Extract the [x, y] coordinate from the center of the cell holding the provided text.  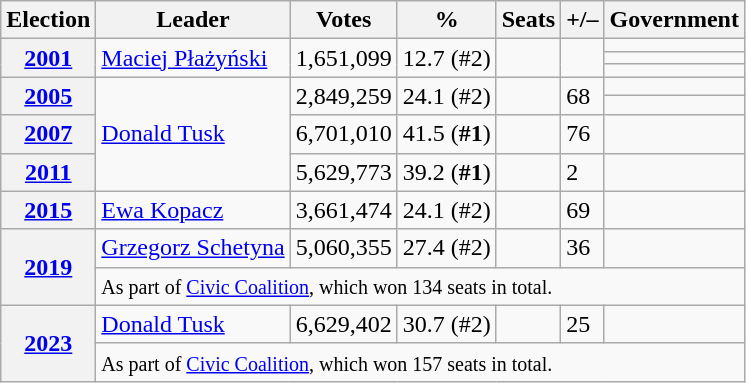
2019 [48, 267]
6,629,402 [344, 324]
68 [582, 96]
12.7 (#2) [446, 58]
Ewa Kopacz [193, 210]
5,060,355 [344, 248]
1,651,099 [344, 58]
27.4 (#2) [446, 248]
Votes [344, 20]
36 [582, 248]
3,661,474 [344, 210]
Maciej Płażyński [193, 58]
39.2 (#1) [446, 172]
2011 [48, 172]
69 [582, 210]
Grzegorz Schetyna [193, 248]
41.5 (#1) [446, 134]
6,701,010 [344, 134]
As part of Civic Coalition, which won 157 seats in total. [420, 362]
2001 [48, 58]
Leader [193, 20]
5,629,773 [344, 172]
Election [48, 20]
2015 [48, 210]
30.7 (#2) [446, 324]
2007 [48, 134]
2,849,259 [344, 96]
+/– [582, 20]
% [446, 20]
Government [674, 20]
2 [582, 172]
2005 [48, 96]
As part of Civic Coalition, which won 134 seats in total. [420, 286]
Seats [528, 20]
76 [582, 134]
2023 [48, 343]
25 [582, 324]
